Return the (X, Y) coordinate for the center point of the cell that contains the specified text.  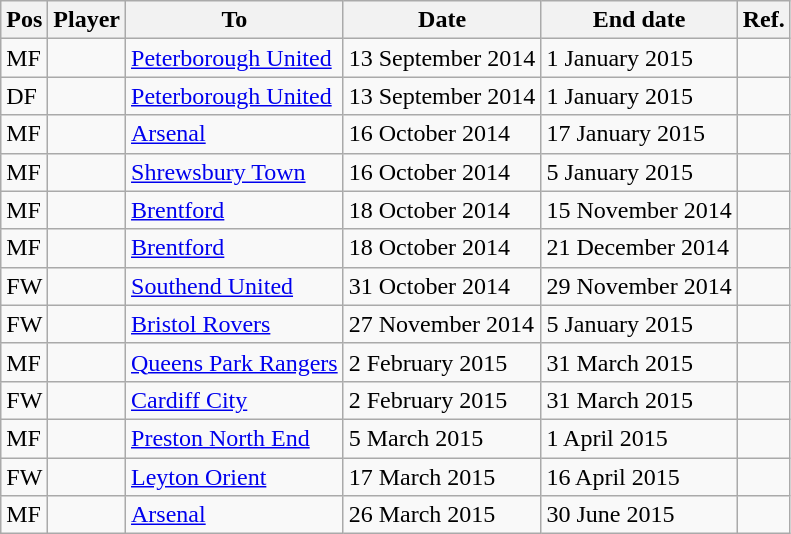
21 December 2014 (639, 248)
29 November 2014 (639, 286)
15 November 2014 (639, 210)
17 March 2015 (442, 477)
Leyton Orient (235, 477)
Date (442, 20)
17 January 2015 (639, 134)
Cardiff City (235, 400)
27 November 2014 (442, 324)
Bristol Rovers (235, 324)
16 April 2015 (639, 477)
30 June 2015 (639, 515)
5 March 2015 (442, 438)
Pos (24, 20)
To (235, 20)
26 March 2015 (442, 515)
End date (639, 20)
31 October 2014 (442, 286)
Southend United (235, 286)
Preston North End (235, 438)
Shrewsbury Town (235, 172)
1 April 2015 (639, 438)
DF (24, 96)
Ref. (764, 20)
Player (87, 20)
Queens Park Rangers (235, 362)
